Detect which cell encompasses the target text, then output its (X, Y) center coordinate. 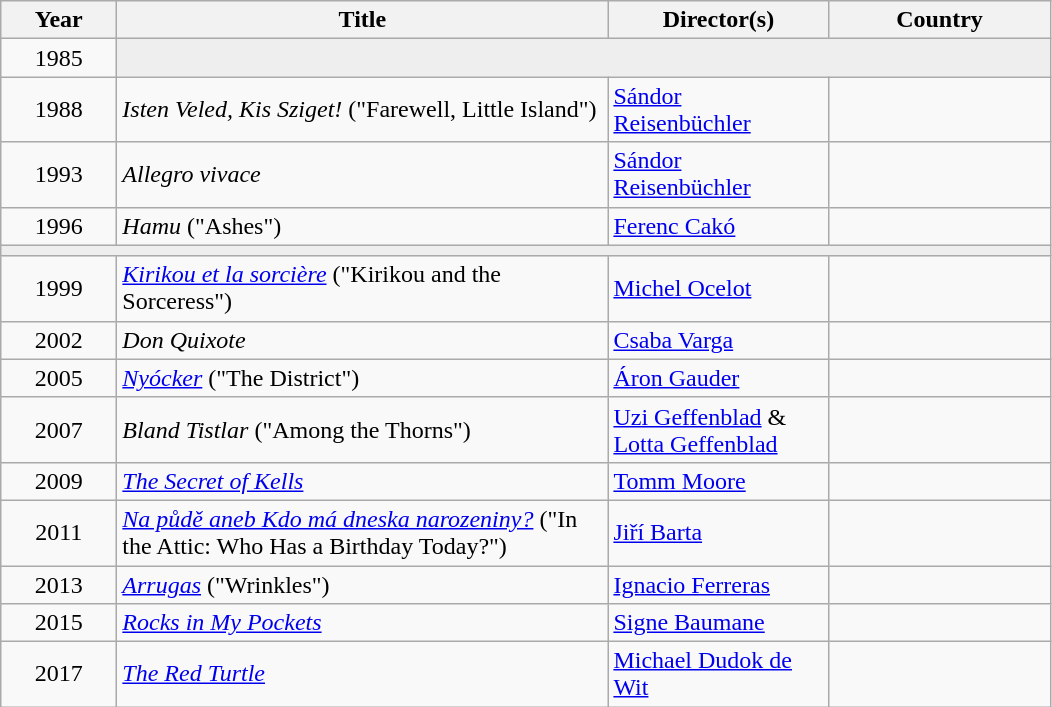
Country (940, 20)
Jiří Barta (718, 532)
2011 (59, 532)
2002 (59, 340)
Allegro vivace (362, 174)
Áron Gauder (718, 378)
Isten Veled, Kis Sziget! ("Farewell, Little Island") (362, 110)
Year (59, 20)
1988 (59, 110)
Tomm Moore (718, 481)
2015 (59, 623)
Don Quixote (362, 340)
Hamu ("Ashes") (362, 226)
Arrugas ("Wrinkles") (362, 585)
The Red Turtle (362, 674)
1996 (59, 226)
Bland Tistlar ("Among the Thorns") (362, 430)
Nyócker ("The District") (362, 378)
Csaba Varga (718, 340)
1999 (59, 288)
2009 (59, 481)
1985 (59, 58)
Rocks in My Pockets (362, 623)
Director(s) (718, 20)
Title (362, 20)
The Secret of Kells (362, 481)
Uzi Geffenblad & Lotta Geffenblad (718, 430)
2007 (59, 430)
Signe Baumane (718, 623)
Ferenc Cakó (718, 226)
1993 (59, 174)
2013 (59, 585)
2005 (59, 378)
Na půdě aneb Kdo má dneska narozeniny? ("In the Attic: Who Has a Birthday Today?") (362, 532)
Michel Ocelot (718, 288)
Michael Dudok de Wit (718, 674)
2017 (59, 674)
Kirikou et la sorcière ("Kirikou and the Sorceress") (362, 288)
Ignacio Ferreras (718, 585)
